Detect which cell encompasses the target text, then output its (x, y) center coordinate. 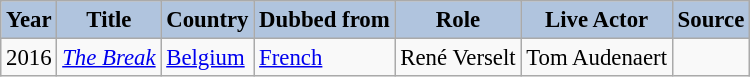
2016 (29, 58)
French (324, 58)
The Break (109, 58)
René Verselt (458, 58)
Source (710, 20)
Year (29, 20)
Live Actor (596, 20)
Title (109, 20)
Country (208, 20)
Dubbed from (324, 20)
Belgium (208, 58)
Tom Audenaert (596, 58)
Role (458, 20)
